Capture the cell that displays the provided text and extract its [x, y] central coordinate. 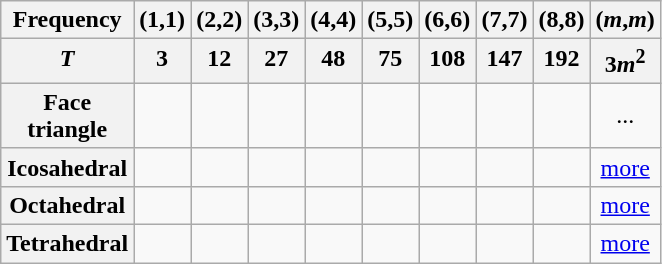
T [68, 62]
(m,m) [625, 20]
108 [448, 62]
(3,3) [276, 20]
(6,6) [448, 20]
192 [562, 62]
(5,5) [390, 20]
27 [276, 62]
... [625, 116]
Frequency [68, 20]
Tetrahedral [68, 244]
Facetriangle [68, 116]
(7,7) [504, 20]
(8,8) [562, 20]
3 [162, 62]
48 [334, 62]
3m2 [625, 62]
147 [504, 62]
Icosahedral [68, 167]
(4,4) [334, 20]
Octahedral [68, 205]
(2,2) [220, 20]
(1,1) [162, 20]
75 [390, 62]
12 [220, 62]
